Extract the [x, y] coordinate from the center of the cell holding the provided text.  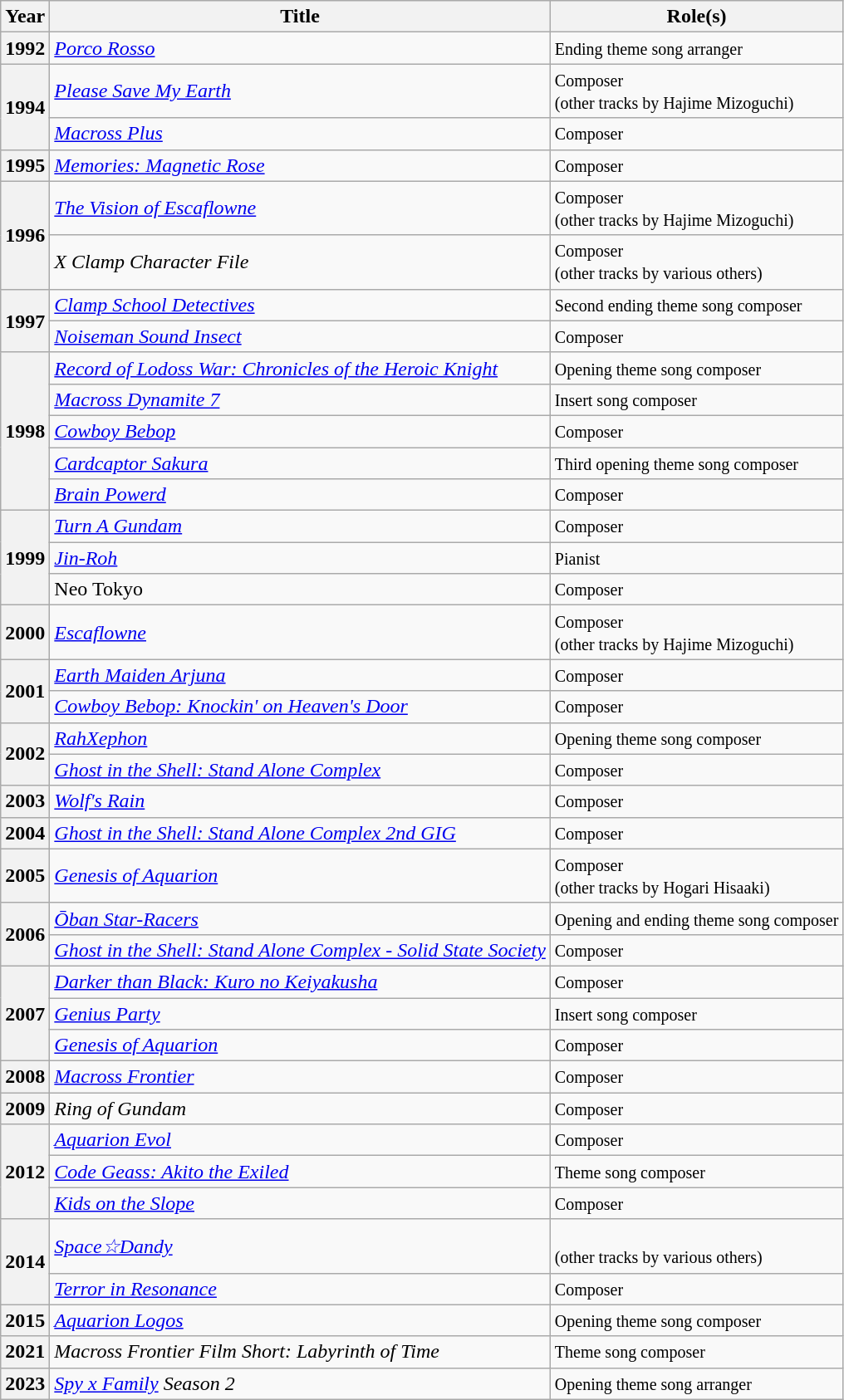
Macross Frontier Film Short: Labyrinth of Time [301, 1352]
Kids on the Slope [301, 1203]
2005 [25, 875]
2000 [25, 633]
2012 [25, 1172]
Title [301, 17]
Ending theme song arranger [696, 48]
Memories: Magnetic Rose [301, 165]
2021 [25, 1352]
Ghost in the Shell: Stand Alone Complex [301, 770]
X Clamp Character File [301, 262]
RahXephon [301, 738]
(other tracks by various others) [696, 1246]
Terror in Resonance [301, 1289]
Jin-Roh [301, 558]
2007 [25, 1013]
2008 [25, 1077]
2006 [25, 934]
1992 [25, 48]
Genius Party [301, 1014]
Third opening theme song composer [696, 463]
1999 [25, 558]
Turn A Gundam [301, 526]
Cowboy Bebop: Knockin' on Heaven's Door [301, 707]
1995 [25, 165]
Ghost in the Shell: Stand Alone Complex - Solid State Society [301, 950]
Pianist [696, 558]
1994 [25, 106]
Brain Powerd [301, 495]
Ring of Gundam [301, 1109]
Cardcaptor Sakura [301, 463]
Ghost in the Shell: Stand Alone Complex 2nd GIG [301, 833]
Year [25, 17]
Macross Frontier [301, 1077]
1997 [25, 321]
Wolf's Rain [301, 801]
Aquarion Evol [301, 1140]
Composer(other tracks by Hogari Hisaaki) [696, 875]
Noiseman Sound Insect [301, 336]
Earth Maiden Arjuna [301, 675]
2015 [25, 1320]
1996 [25, 235]
2002 [25, 754]
Opening and ending theme song composer [696, 918]
Cowboy Bebop [301, 431]
Code Geass: Akito the Exiled [301, 1172]
Clamp School Detectives [301, 305]
2014 [25, 1262]
Macross Plus [301, 134]
Macross Dynamite 7 [301, 399]
The Vision of Escaflowne [301, 208]
2023 [25, 1383]
2001 [25, 691]
Escaflowne [301, 633]
Darker than Black: Kuro no Keiyakusha [301, 981]
Opening theme song arranger [696, 1383]
Record of Lodoss War: Chronicles of the Heroic Knight [301, 368]
Role(s) [696, 17]
Porco Rosso [301, 48]
Composer(other tracks by various others) [696, 262]
Ōban Star-Racers [301, 918]
Second ending theme song composer [696, 305]
2004 [25, 833]
Please Save My Earth [301, 91]
Neo Tokyo [301, 590]
Aquarion Logos [301, 1320]
1998 [25, 431]
Spy x Family Season 2 [301, 1383]
Space☆Dandy [301, 1246]
2003 [25, 801]
2009 [25, 1109]
